Identify which cell holds the provided text, then report its [x, y] central coordinate. 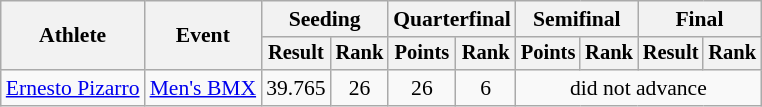
39.765 [296, 88]
Event [204, 36]
Quarterfinal [452, 19]
Seeding [324, 19]
6 [486, 88]
Final [700, 19]
Athlete [73, 36]
Semifinal [577, 19]
Ernesto Pizarro [73, 88]
Men's BMX [204, 88]
did not advance [638, 88]
